Search for the cell housing the specified text and yield its [x, y] center coordinate. 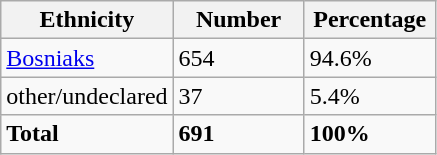
94.6% [370, 58]
Bosniaks [87, 58]
5.4% [370, 96]
691 [238, 134]
Percentage [370, 20]
654 [238, 58]
100% [370, 134]
other/undeclared [87, 96]
Total [87, 134]
Number [238, 20]
37 [238, 96]
Ethnicity [87, 20]
